Extract the (x, y) coordinate from the center of the cell holding the provided text.  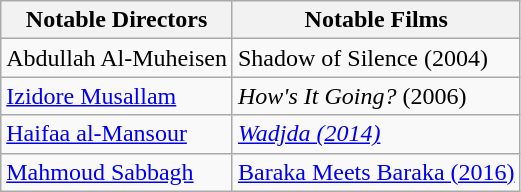
Shadow of Silence (2004) (376, 58)
Haifaa al-Mansour (117, 134)
Baraka Meets Baraka (2016) (376, 172)
Mahmoud Sabbagh (117, 172)
Notable Directors (117, 20)
Wadjda (2014) (376, 134)
How's It Going? (2006) (376, 96)
Abdullah Al-Muheisen (117, 58)
Notable Films (376, 20)
Izidore Musallam (117, 96)
